Determine the [X, Y] coordinate at the center of the cell enclosing the given text.  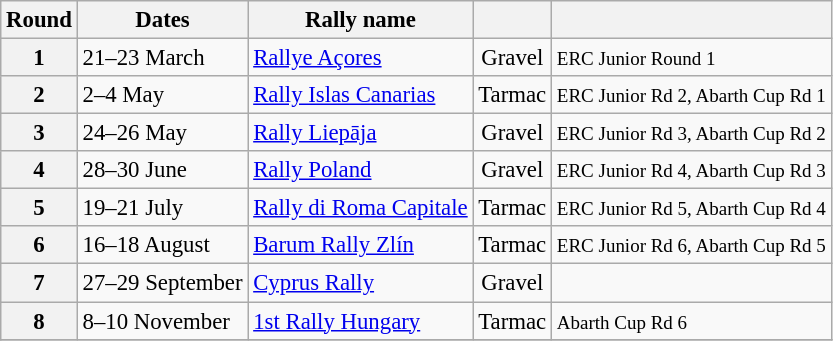
4 [39, 170]
1 [39, 58]
Barum Rally Zlín [360, 245]
ERC Junior Rd 6, Abarth Cup Rd 5 [692, 245]
5 [39, 208]
Rally Islas Canarias [360, 95]
2 [39, 95]
Rallye Açores [360, 58]
8–10 November [162, 321]
Rally name [360, 20]
Cyprus Rally [360, 283]
Dates [162, 20]
Abarth Cup Rd 6 [692, 321]
28–30 June [162, 170]
2–4 May [162, 95]
24–26 May [162, 133]
Round [39, 20]
16–18 August [162, 245]
Rally Liepāja [360, 133]
27–29 September [162, 283]
Rally di Roma Capitale [360, 208]
ERC Junior Rd 3, Abarth Cup Rd 2 [692, 133]
21–23 March [162, 58]
8 [39, 321]
19–21 July [162, 208]
ERC Junior Rd 4, Abarth Cup Rd 3 [692, 170]
ERC Junior Rd 2, Abarth Cup Rd 1 [692, 95]
Rally Poland [360, 170]
6 [39, 245]
ERC Junior Rd 5, Abarth Cup Rd 4 [692, 208]
ERC Junior Round 1 [692, 58]
3 [39, 133]
7 [39, 283]
1st Rally Hungary [360, 321]
